Identify which cell holds the provided text, then report its [X, Y] central coordinate. 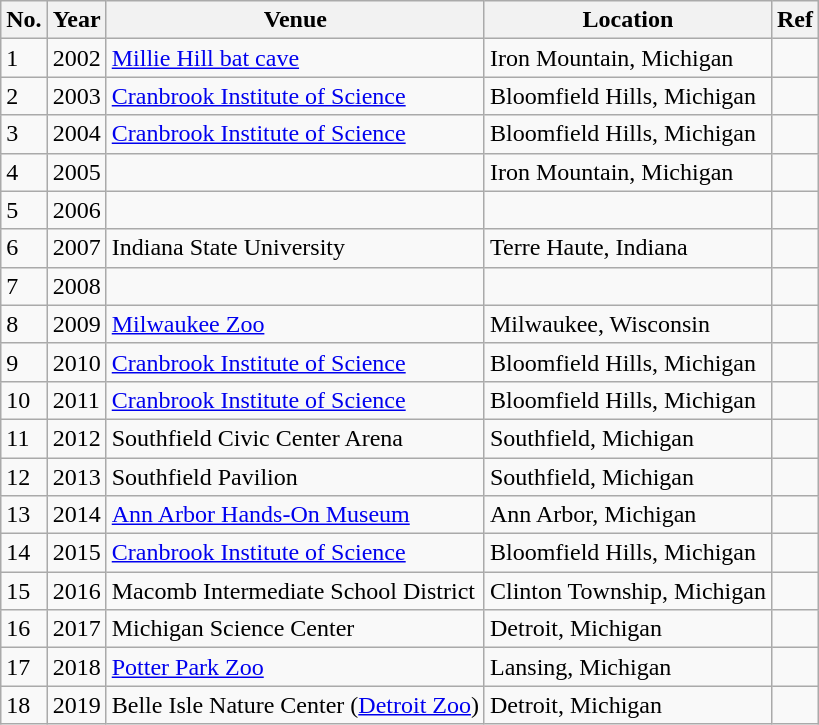
Ann Arbor, Michigan [628, 515]
9 [24, 362]
No. [24, 20]
2007 [76, 248]
2017 [76, 629]
2008 [76, 286]
6 [24, 248]
2015 [76, 553]
4 [24, 172]
13 [24, 515]
Belle Isle Nature Center (Detroit Zoo) [295, 705]
2018 [76, 667]
2014 [76, 515]
2019 [76, 705]
5 [24, 210]
Terre Haute, Indiana [628, 248]
2012 [76, 438]
15 [24, 591]
2009 [76, 324]
16 [24, 629]
2011 [76, 400]
Clinton Township, Michigan [628, 591]
10 [24, 400]
Year [76, 20]
2013 [76, 477]
7 [24, 286]
Southfield Civic Center Arena [295, 438]
17 [24, 667]
11 [24, 438]
8 [24, 324]
Macomb Intermediate School District [295, 591]
Ann Arbor Hands-On Museum [295, 515]
Ref [794, 20]
Southfield Pavilion [295, 477]
Milwaukee, Wisconsin [628, 324]
Milwaukee Zoo [295, 324]
14 [24, 553]
Indiana State University [295, 248]
2006 [76, 210]
Venue [295, 20]
Location [628, 20]
2016 [76, 591]
Lansing, Michigan [628, 667]
18 [24, 705]
1 [24, 58]
Potter Park Zoo [295, 667]
2004 [76, 134]
Millie Hill bat cave [295, 58]
3 [24, 134]
2 [24, 96]
2005 [76, 172]
2002 [76, 58]
2003 [76, 96]
2010 [76, 362]
Michigan Science Center [295, 629]
12 [24, 477]
